Provide the (x, y) coordinate of the cell's center where the given text is located.  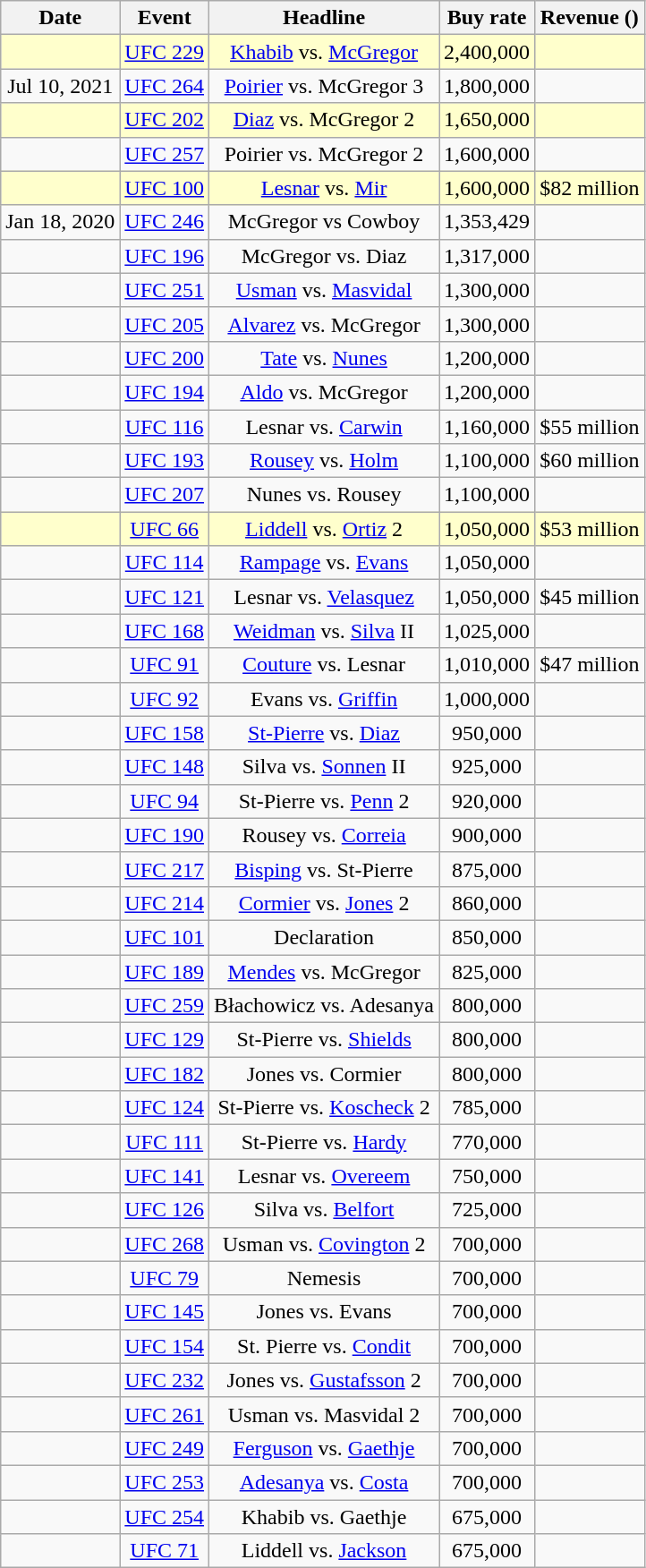
UFC 116 (165, 427)
$82 million (590, 188)
1,160,000 (487, 427)
725,000 (487, 1210)
UFC 200 (165, 358)
Liddell vs. Jackson (324, 1551)
UFC 205 (165, 324)
UFC 196 (165, 256)
UFC 229 (165, 52)
UFC 71 (165, 1551)
1,025,000 (487, 631)
UFC 182 (165, 1074)
850,000 (487, 937)
Tate vs. Nunes (324, 358)
UFC 145 (165, 1312)
Evans vs. Griffin (324, 699)
Jan 18, 2020 (61, 222)
UFC 100 (165, 188)
UFC 189 (165, 971)
Silva vs. Sonnen II (324, 767)
$45 million (590, 597)
UFC 114 (165, 563)
Lesnar vs. Velasquez (324, 597)
St-Pierre vs. Hardy (324, 1142)
UFC 91 (165, 665)
UFC 111 (165, 1142)
Declaration (324, 937)
Usman vs. Covington 2 (324, 1244)
UFC 259 (165, 1006)
UFC 251 (165, 290)
UFC 124 (165, 1108)
UFC 66 (165, 529)
1,317,000 (487, 256)
Aldo vs. McGregor (324, 392)
Poirier vs. McGregor 2 (324, 154)
UFC 94 (165, 801)
1,650,000 (487, 120)
UFC 254 (165, 1517)
UFC 207 (165, 495)
UFC 217 (165, 869)
920,000 (487, 801)
Date (61, 18)
Nunes vs. Rousey (324, 495)
Jones vs. Gustafsson 2 (324, 1380)
1,010,000 (487, 665)
Mendes vs. McGregor (324, 971)
Lesnar vs. Carwin (324, 427)
St-Pierre vs. Koscheck 2 (324, 1108)
Bisping vs. St-Pierre (324, 869)
UFC 194 (165, 392)
St-Pierre vs. Penn 2 (324, 801)
UFC 92 (165, 699)
UFC 129 (165, 1040)
Liddell vs. Ortiz 2 (324, 529)
McGregor vs Cowboy (324, 222)
UFC 141 (165, 1176)
Rousey vs. Correia (324, 835)
UFC 214 (165, 903)
925,000 (487, 767)
Usman vs. Masvidal 2 (324, 1414)
Poirier vs. McGregor 3 (324, 86)
1,800,000 (487, 86)
UFC 190 (165, 835)
770,000 (487, 1142)
900,000 (487, 835)
1,000,000 (487, 699)
Couture vs. Lesnar (324, 665)
Diaz vs. McGregor 2 (324, 120)
UFC 154 (165, 1346)
UFC 268 (165, 1244)
Alvarez vs. McGregor (324, 324)
825,000 (487, 971)
UFC 264 (165, 86)
950,000 (487, 733)
$55 million (590, 427)
UFC 246 (165, 222)
Headline (324, 18)
Jones vs. Cormier (324, 1074)
Revenue () (590, 18)
Weidman vs. Silva II (324, 631)
860,000 (487, 903)
UFC 101 (165, 937)
Rousey vs. Holm (324, 461)
UFC 232 (165, 1380)
$47 million (590, 665)
Silva vs. Belfort (324, 1210)
Usman vs. Masvidal (324, 290)
785,000 (487, 1108)
UFC 158 (165, 733)
Khabib vs. McGregor (324, 52)
750,000 (487, 1176)
St. Pierre vs. Condit (324, 1346)
UFC 79 (165, 1278)
$53 million (590, 529)
UFC 168 (165, 631)
UFC 148 (165, 767)
UFC 249 (165, 1448)
Lesnar vs. Mir (324, 188)
UFC 253 (165, 1482)
McGregor vs. Diaz (324, 256)
St-Pierre vs. Diaz (324, 733)
875,000 (487, 869)
2,400,000 (487, 52)
Nemesis (324, 1278)
Khabib vs. Gaethje (324, 1517)
UFC 121 (165, 597)
Rampage vs. Evans (324, 563)
UFC 202 (165, 120)
UFC 261 (165, 1414)
UFC 126 (165, 1210)
St-Pierre vs. Shields (324, 1040)
1,353,429 (487, 222)
UFC 257 (165, 154)
Buy rate (487, 18)
Jul 10, 2021 (61, 86)
Błachowicz vs. Adesanya (324, 1006)
Adesanya vs. Costa (324, 1482)
UFC 193 (165, 461)
Lesnar vs. Overeem (324, 1176)
Event (165, 18)
Jones vs. Evans (324, 1312)
$60 million (590, 461)
Cormier vs. Jones 2 (324, 903)
Ferguson vs. Gaethje (324, 1448)
